Extract the (X, Y) coordinate from the center of the cell holding the provided text.  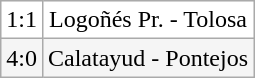
4:0 (22, 58)
Calatayud - Pontejos (148, 58)
1:1 (22, 20)
Logoñés Pr. - Tolosa (148, 20)
